Identify which cell holds the provided text, then report its [X, Y] central coordinate. 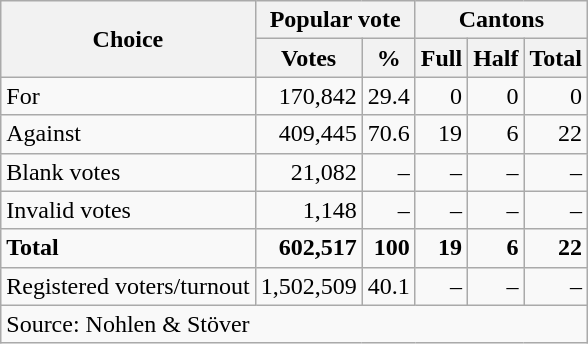
Against [128, 134]
Half [496, 58]
Votes [308, 58]
Cantons [501, 20]
70.6 [388, 134]
100 [388, 248]
% [388, 58]
Popular vote [335, 20]
602,517 [308, 248]
1,502,509 [308, 286]
For [128, 96]
1,148 [308, 210]
Full [441, 58]
170,842 [308, 96]
29.4 [388, 96]
40.1 [388, 286]
Invalid votes [128, 210]
Source: Nohlen & Stöver [294, 324]
Registered voters/turnout [128, 286]
21,082 [308, 172]
409,445 [308, 134]
Blank votes [128, 172]
Choice [128, 39]
